Return (X, Y) of the center of cell containing provided text 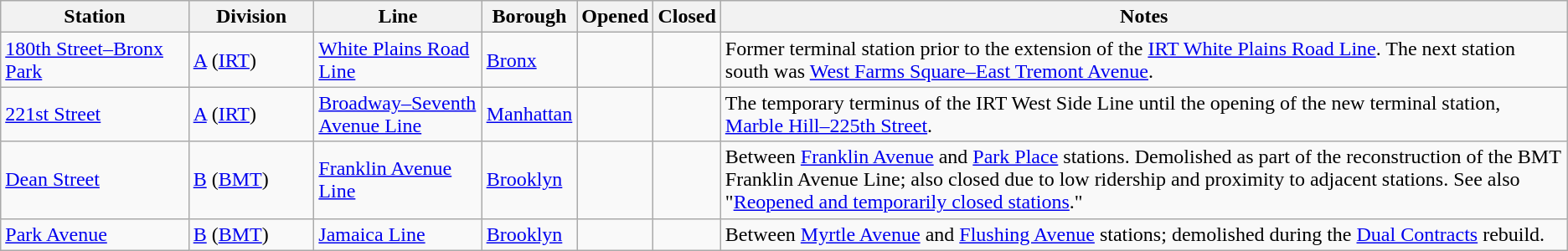
Franklin Avenue Line (398, 180)
221st Street (95, 114)
Line (398, 17)
Park Avenue (95, 234)
White Plains Road Line (398, 60)
Jamaica Line (398, 234)
180th Street–Bronx Park (95, 60)
Closed (687, 17)
Notes (1144, 17)
Dean Street (95, 180)
Opened (615, 17)
Bronx (529, 60)
Station (95, 17)
The temporary terminus of the IRT West Side Line until the opening of the new terminal station, Marble Hill–225th Street. (1144, 114)
Broadway–Seventh Avenue Line (398, 114)
Division (251, 17)
Between Myrtle Avenue and Flushing Avenue stations; demolished during the Dual Contracts rebuild. (1144, 234)
Borough (529, 17)
Former terminal station prior to the extension of the IRT White Plains Road Line. The next station south was West Farms Square–East Tremont Avenue. (1144, 60)
Manhattan (529, 114)
